Determine the [X, Y] coordinate at the center of the cell enclosing the given text.  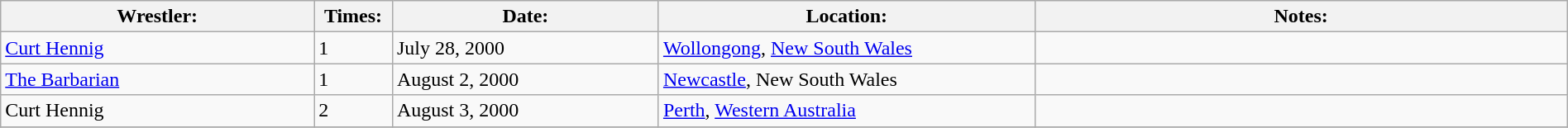
Notes: [1301, 17]
Wrestler: [157, 17]
Date: [525, 17]
July 28, 2000 [525, 48]
Newcastle, New South Wales [847, 79]
August 3, 2000 [525, 111]
The Barbarian [157, 79]
Perth, Western Australia [847, 111]
Wollongong, New South Wales [847, 48]
2 [354, 111]
Location: [847, 17]
Times: [354, 17]
August 2, 2000 [525, 79]
